Capture the cell that displays the provided text and extract its (x, y) central coordinate. 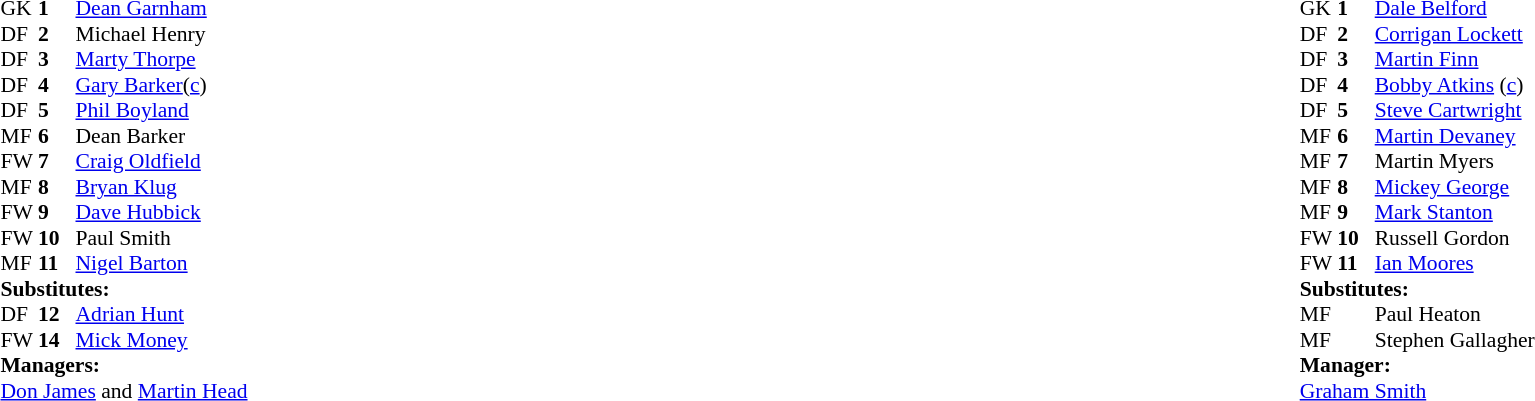
14 (57, 340)
Craig Oldfield (162, 161)
Adrian Hunt (162, 315)
Paul Smith (162, 238)
Martin Devaney (1455, 136)
Mick Money (162, 340)
Stephen Gallagher (1455, 340)
Mark Stanton (1455, 213)
Managers: (124, 365)
Bobby Atkins (c) (1455, 85)
Dean Barker (162, 136)
Mickey George (1455, 187)
Nigel Barton (162, 263)
Corrigan Lockett (1455, 34)
12 (57, 315)
Martin Myers (1455, 161)
Paul Heaton (1455, 315)
Michael Henry (162, 34)
Dave Hubbick (162, 213)
Steve Cartwright (1455, 111)
Phil Boyland (162, 111)
Manager: (1418, 365)
Marty Thorpe (162, 59)
Martin Finn (1455, 59)
Bryan Klug (162, 187)
Russell Gordon (1455, 238)
Gary Barker(c) (162, 85)
Ian Moores (1455, 263)
